Output the (x, y) coordinate of the center of the cell containing the given text.  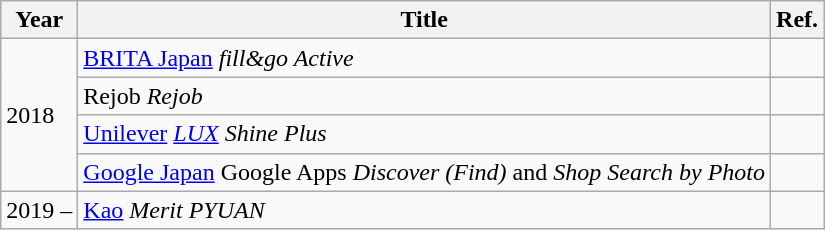
Ref. (798, 20)
BRITA Japan fill&go Active (424, 58)
Unilever LUX Shine Plus (424, 134)
Google Japan Google Apps Discover (Find) and Shop Search by Photo (424, 172)
Rejob Rejob (424, 96)
Kao Merit PYUAN (424, 210)
Year (40, 20)
2018 (40, 115)
2019 – (40, 210)
Title (424, 20)
